Pinpoint the cell where the given text exists, returning its [X, Y] midpoint coordinate. 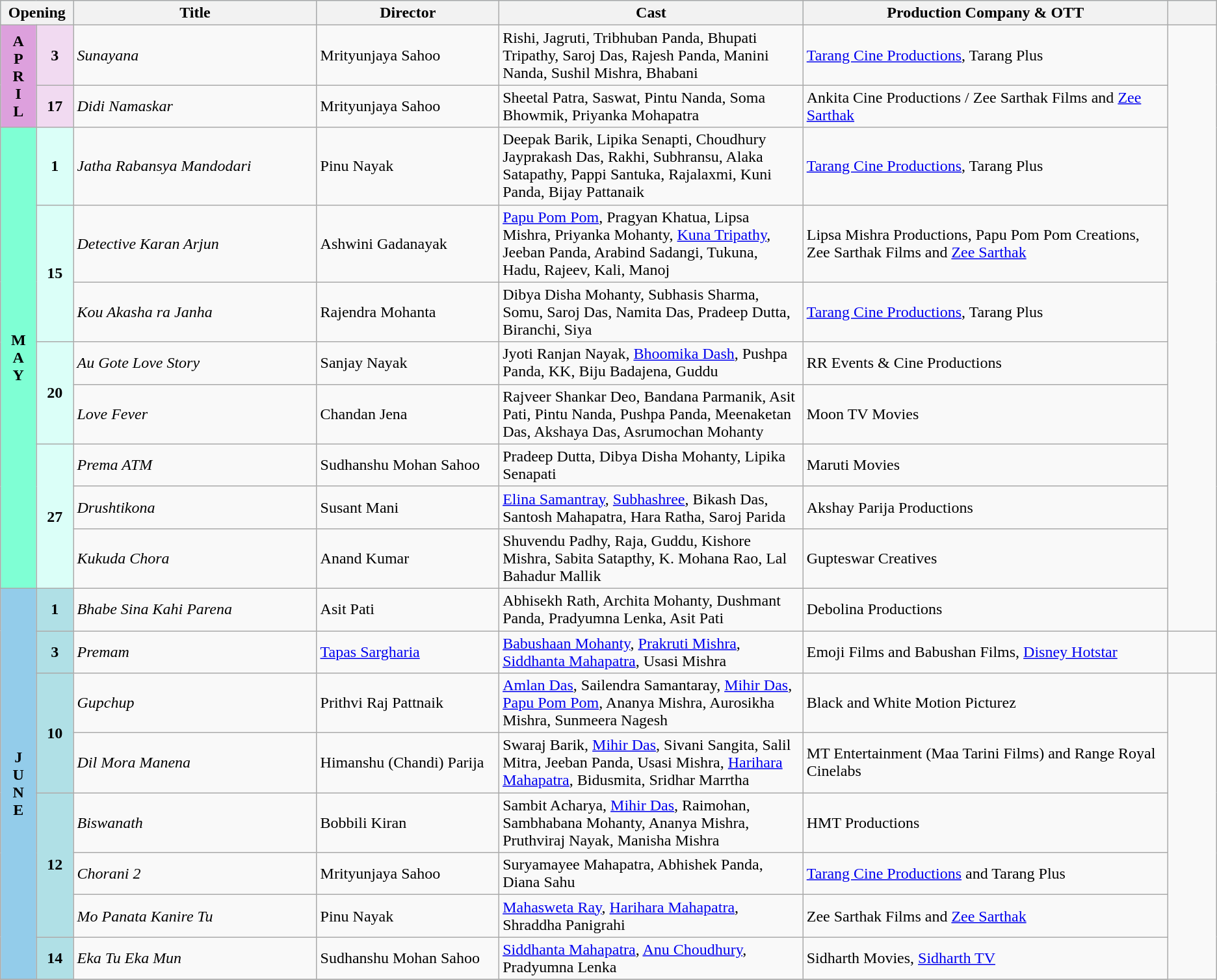
14 [55, 958]
Biswanath [195, 823]
Black and White Motion Picturez [986, 703]
Kou Akasha ra Janha [195, 312]
Sidharth Movies, Sidharth TV [986, 958]
Anand Kumar [408, 558]
17 [55, 107]
Ankita Cine Productions / Zee Sarthak Films and Zee Sarthak [986, 107]
Chorani 2 [195, 873]
Abhisekh Rath, Archita Mohanty, Dushmant Panda, Pradyumna Lenka, Asit Pati [651, 610]
Mo Panata Kanire Tu [195, 916]
Sunayana [195, 55]
Prema ATM [195, 465]
Gupchup [195, 703]
Ashwini Gadanayak [408, 243]
Love Fever [195, 414]
Swaraj Barik, Mihir Das, Sivani Sangita, Salil Mitra, Jeeban Panda, Usasi Mishra, Harihara Mahapatra, Bidusmita, Sridhar Marrtha [651, 763]
Sambit Acharya, Mihir Das, Raimohan, Sambhabana Mohanty, Ananya Mishra, Pruthviraj Nayak, Manisha Mishra [651, 823]
Sanjay Nayak [408, 363]
20 [55, 393]
Opening [37, 13]
Siddhanta Mahapatra, Anu Choudhury, Pradyumna Lenka [651, 958]
Dil Mora Manena [195, 763]
Jyoti Ranjan Nayak, Bhoomika Dash, Pushpa Panda, KK, Biju Badajena, Guddu [651, 363]
Susant Mani [408, 507]
Director [408, 13]
Mahasweta Ray, Harihara Mahapatra, Shraddha Panigrahi [651, 916]
Eka Tu Eka Mun [195, 958]
Tapas Sargharia [408, 651]
Rajveer Shankar Deo, Bandana Parmanik, Asit Pati, Pintu Nanda, Pushpa Panda, Meenaketan Das, Akshaya Das, Asrumochan Mohanty [651, 414]
Bhabe Sina Kahi Parena [195, 610]
Suryamayee Mahapatra, Abhishek Panda, Diana Sahu [651, 873]
Gupteswar Creatives [986, 558]
Zee Sarthak Films and Zee Sarthak [986, 916]
Au Gote Love Story [195, 363]
Himanshu (Chandi) Parija [408, 763]
Elina Samantray, Subhashree, Bikash Das, Santosh Mahapatra, Hara Ratha, Saroj Parida [651, 507]
JUNE [18, 784]
Tarang Cine Productions and Tarang Plus [986, 873]
Shuvendu Padhy, Raja, Guddu, Kishore Mishra, Sabita Satapthy, K. Mohana Rao, Lal Bahadur Mallik [651, 558]
Babushaan Mohanty, Prakruti Mishra, Siddhanta Mahapatra, Usasi Mishra [651, 651]
Rishi, Jagruti, Tribhuban Panda, Bhupati Tripathy, Saroj Das, Rajesh Panda, Manini Nanda, Sushil Mishra, Bhabani [651, 55]
Dibya Disha Mohanty, Subhasis Sharma, Somu, Saroj Das, Namita Das, Pradeep Dutta, Biranchi, Siya [651, 312]
APRIL [18, 77]
Cast [651, 13]
10 [55, 733]
Drushtikona [195, 507]
Kukuda Chora [195, 558]
RR Events & Cine Productions [986, 363]
Chandan Jena [408, 414]
Sheetal Patra, Saswat, Pintu Nanda, Soma Bhowmik, Priyanka Mohapatra [651, 107]
Emoji Films and Babushan Films, Disney Hotstar [986, 651]
Maruti Movies [986, 465]
Title [195, 13]
Bobbili Kiran [408, 823]
Jatha Rabansya Mandodari [195, 166]
Amlan Das, Sailendra Samantaray, Mihir Das, Papu Pom Pom, Ananya Mishra, Aurosikha Mishra, Sunmeera Nagesh [651, 703]
MAY [18, 358]
27 [55, 516]
Papu Pom Pom, Pragyan Khatua, Lipsa Mishra, Priyanka Mohanty, Kuna Tripathy, Jeeban Panda, Arabind Sadangi, Tukuna, Hadu, Rajeev, Kali, Manoj [651, 243]
Asit Pati [408, 610]
Debolina Productions [986, 610]
Akshay Parija Productions [986, 507]
12 [55, 865]
Production Company & OTT [986, 13]
15 [55, 273]
Rajendra Mohanta [408, 312]
Pradeep Dutta, Dibya Disha Mohanty, Lipika Senapati [651, 465]
HMT Productions [986, 823]
MT Entertainment (Maa Tarini Films) and Range Royal Cinelabs [986, 763]
Premam [195, 651]
Didi Namaskar [195, 107]
Moon TV Movies [986, 414]
Lipsa Mishra Productions, Papu Pom Pom Creations, Zee Sarthak Films and Zee Sarthak [986, 243]
Deepak Barik, Lipika Senapti, Choudhury Jayprakash Das, Rakhi, Subhransu, Alaka Satapathy, Pappi Santuka, Rajalaxmi, Kuni Panda, Bijay Pattanaik [651, 166]
Detective Karan Arjun [195, 243]
Prithvi Raj Pattnaik [408, 703]
